Identify which cell holds the provided text, then report its [X, Y] central coordinate. 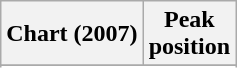
Chart (2007) [72, 34]
Peakposition [189, 34]
